Return [x, y] of the center of cell containing provided text 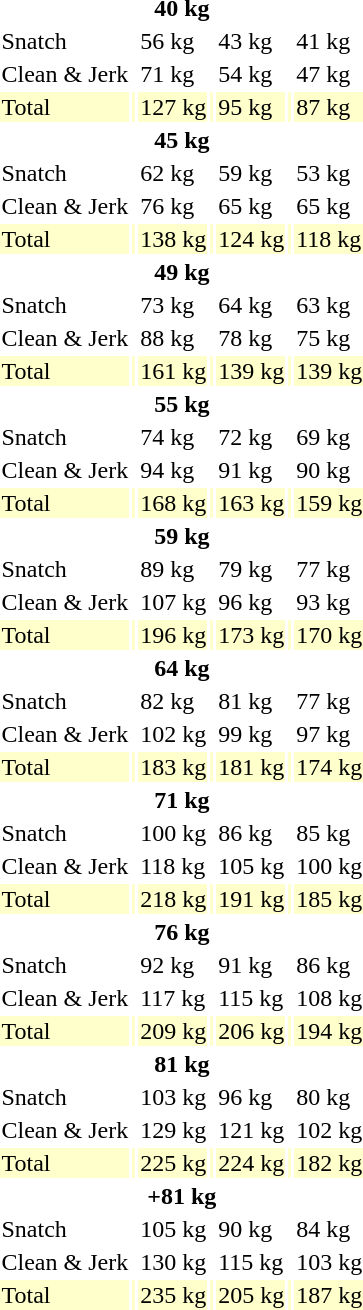
121 kg [252, 1130]
103 kg [174, 1097]
43 kg [252, 41]
138 kg [174, 239]
118 kg [174, 866]
209 kg [174, 1031]
92 kg [174, 965]
181 kg [252, 767]
94 kg [174, 470]
90 kg [252, 1229]
191 kg [252, 899]
79 kg [252, 569]
64 kg [252, 305]
99 kg [252, 734]
74 kg [174, 437]
161 kg [174, 371]
78 kg [252, 338]
225 kg [174, 1163]
127 kg [174, 107]
76 kg [174, 206]
95 kg [252, 107]
71 kg [174, 74]
102 kg [174, 734]
86 kg [252, 833]
59 kg [252, 173]
82 kg [174, 701]
235 kg [174, 1295]
54 kg [252, 74]
73 kg [174, 305]
139 kg [252, 371]
163 kg [252, 503]
117 kg [174, 998]
173 kg [252, 635]
100 kg [174, 833]
218 kg [174, 899]
89 kg [174, 569]
168 kg [174, 503]
88 kg [174, 338]
124 kg [252, 239]
81 kg [252, 701]
196 kg [174, 635]
224 kg [252, 1163]
206 kg [252, 1031]
129 kg [174, 1130]
56 kg [174, 41]
130 kg [174, 1262]
72 kg [252, 437]
183 kg [174, 767]
107 kg [174, 602]
62 kg [174, 173]
205 kg [252, 1295]
65 kg [252, 206]
